Extract the [x, y] coordinate from the center of the cell holding the provided text.  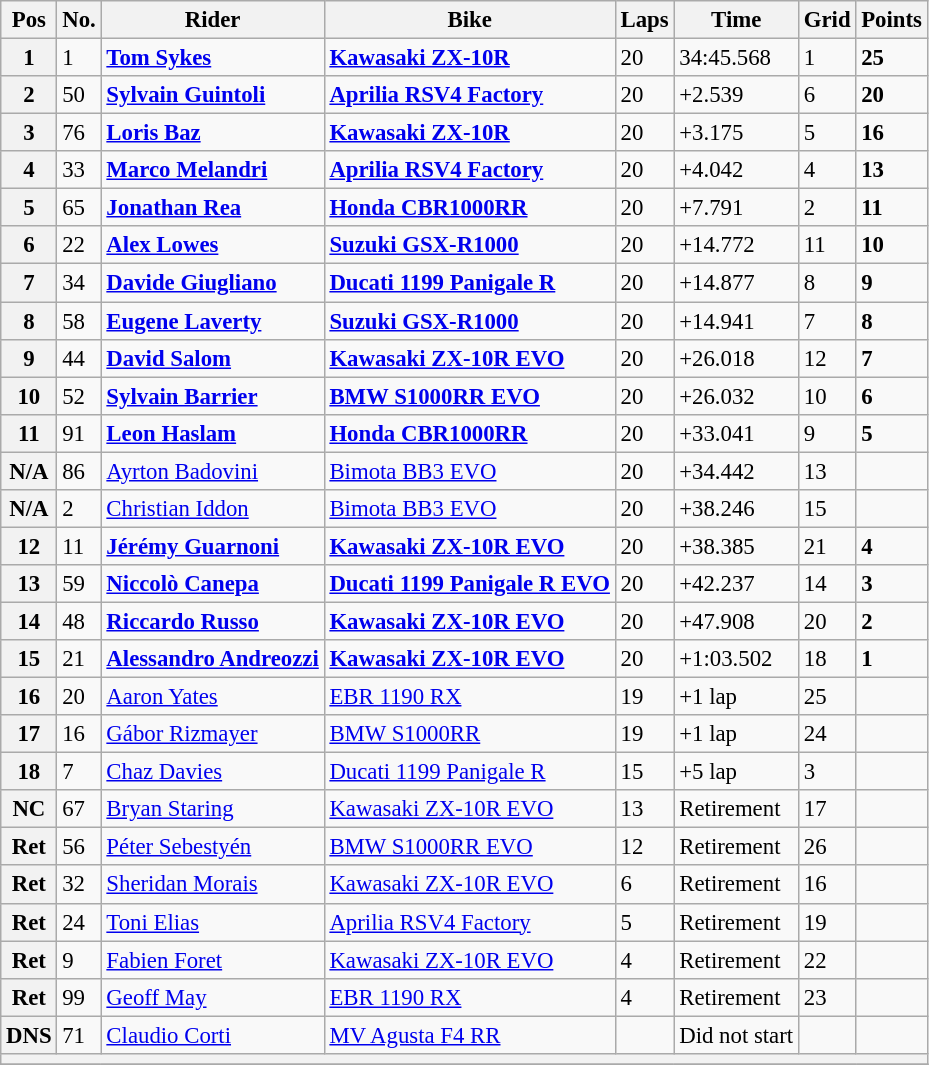
+14.772 [736, 245]
58 [79, 321]
+26.032 [736, 396]
Aaron Yates [212, 697]
Toni Elias [212, 922]
44 [79, 358]
67 [79, 809]
Claudio Corti [212, 1035]
34:45.568 [736, 58]
59 [79, 584]
Riccardo Russo [212, 621]
Jérémy Guarnoni [212, 546]
+34.442 [736, 471]
91 [79, 433]
Péter Sebestyén [212, 847]
+14.877 [736, 283]
Loris Baz [212, 133]
+4.042 [736, 170]
Gábor Rizmayer [212, 734]
Alex Lowes [212, 245]
+38.246 [736, 509]
MV Agusta F4 RR [470, 1035]
52 [79, 396]
Jonathan Rea [212, 208]
65 [79, 208]
+2.539 [736, 95]
34 [79, 283]
50 [79, 95]
32 [79, 885]
David Salom [212, 358]
Time [736, 20]
76 [79, 133]
+33.041 [736, 433]
Ayrton Badovini [212, 471]
Niccolò Canepa [212, 584]
Pos [29, 20]
Eugene Laverty [212, 321]
+3.175 [736, 133]
NC [29, 809]
86 [79, 471]
+7.791 [736, 208]
+1:03.502 [736, 659]
Sylvain Guintoli [212, 95]
Geoff May [212, 997]
+47.908 [736, 621]
Points [892, 20]
BMW S1000RR [470, 734]
No. [79, 20]
+5 lap [736, 772]
Davide Giugliano [212, 283]
+14.941 [736, 321]
+42.237 [736, 584]
+38.385 [736, 546]
Bryan Staring [212, 809]
Laps [644, 20]
56 [79, 847]
26 [826, 847]
99 [79, 997]
33 [79, 170]
Sheridan Morais [212, 885]
Chaz Davies [212, 772]
Alessandro Andreozzi [212, 659]
Tom Sykes [212, 58]
48 [79, 621]
Ducati 1199 Panigale R EVO [470, 584]
Leon Haslam [212, 433]
Bike [470, 20]
+26.018 [736, 358]
DNS [29, 1035]
Grid [826, 20]
Did not start [736, 1035]
Rider [212, 20]
71 [79, 1035]
23 [826, 997]
Christian Iddon [212, 509]
Sylvain Barrier [212, 396]
Fabien Foret [212, 960]
Marco Melandri [212, 170]
